Find where the given text appears and provide that cell's center as [x, y] coordinate. 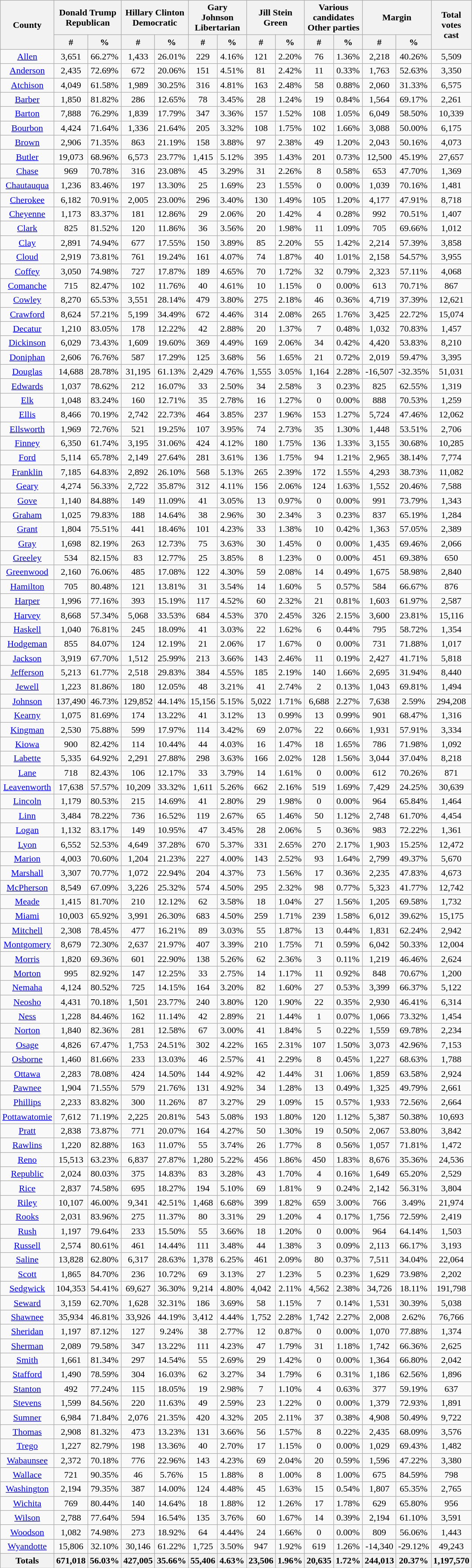
61.10% [414, 1518]
Ottawa [27, 1073]
5,670 [451, 859]
Haskell [27, 629]
2,218 [379, 56]
5,022 [261, 701]
766 [379, 1203]
0.73% [348, 157]
888 [379, 400]
83.37% [105, 214]
68.09% [414, 1432]
Osborne [27, 1059]
11.07% [172, 1145]
11.63% [172, 1403]
1,012 [451, 228]
21.64% [172, 128]
71.84% [105, 1417]
1 [319, 1016]
166 [261, 758]
8,440 [451, 673]
1,066 [379, 1016]
3,484 [71, 816]
8,218 [451, 758]
1.04% [290, 902]
1.57% [290, 1432]
8,668 [71, 615]
3.76% [232, 1518]
25.99% [172, 658]
1,319 [451, 386]
4,719 [379, 300]
45.19% [414, 157]
80.53% [105, 801]
1,996 [71, 601]
15.19% [172, 601]
4.55% [232, 673]
867 [451, 286]
72.59% [414, 1217]
33.32% [172, 787]
21.76% [172, 1088]
2,113 [379, 1245]
3.28% [232, 1174]
4.65% [232, 271]
Trego [27, 1446]
19.24% [172, 257]
16.07% [172, 386]
28.78% [105, 371]
584 [379, 586]
Atchison [27, 85]
2,214 [379, 243]
2.18% [290, 300]
1.86% [290, 1160]
0.17% [348, 1217]
17.29% [172, 357]
0.87% [290, 1331]
2,427 [379, 658]
1.81% [290, 1188]
89 [203, 930]
12.05% [172, 687]
37.39% [414, 300]
3,858 [451, 243]
1,164 [319, 371]
3.31% [232, 1217]
24,536 [451, 1160]
1,725 [203, 1546]
2,706 [451, 429]
22.72% [414, 314]
39.62% [414, 916]
1.18% [348, 1346]
3.36% [232, 114]
3.61% [232, 458]
1,481 [451, 185]
79.58% [105, 1346]
1,032 [379, 329]
47.46% [414, 414]
270 [319, 844]
0.58% [348, 171]
106 [138, 773]
2,908 [71, 1432]
26.30% [172, 916]
35.87% [172, 486]
613 [379, 286]
1,204 [138, 859]
65.84% [414, 801]
59.47% [414, 357]
2.19% [290, 673]
0.31% [348, 1375]
101 [203, 529]
13.81% [172, 586]
1,374 [451, 1331]
650 [451, 558]
2.42% [290, 71]
22.90% [172, 959]
20.07% [172, 1131]
Saline [27, 1260]
0.13% [348, 687]
1.50% [348, 1045]
12.86% [172, 214]
62.55% [414, 386]
0.63% [348, 1389]
17.87% [172, 271]
Harper [27, 601]
1,969 [71, 429]
61.58% [105, 85]
1,649 [379, 1174]
12.12% [172, 902]
7,612 [71, 1117]
35.66% [172, 1560]
70.60% [105, 859]
715 [71, 286]
-29.12% [414, 1546]
12.19% [172, 644]
2,748 [379, 816]
28.63% [172, 1260]
2,765 [451, 1489]
81.52% [105, 228]
Jefferson [27, 673]
2,419 [451, 1217]
1,200 [451, 973]
4.76% [232, 371]
1.24% [290, 99]
82.19% [105, 543]
32 [319, 271]
82 [261, 988]
21.35% [172, 1417]
79.64% [105, 1231]
8,676 [379, 1160]
56.31% [414, 1188]
Bourbon [27, 128]
85 [261, 243]
2.02% [290, 758]
601 [138, 959]
769 [71, 1503]
2,742 [138, 414]
1.83% [348, 1160]
17.97% [172, 730]
0.84% [348, 99]
70.53% [414, 400]
4.11% [232, 486]
65.92% [105, 916]
Leavenworth [27, 787]
22.73% [172, 414]
4.22% [232, 1045]
1,284 [451, 515]
Smith [27, 1360]
10,107 [71, 1203]
29.83% [172, 673]
1,840 [71, 1031]
3,804 [451, 1188]
11.26% [172, 1102]
78.08% [105, 1073]
158 [203, 142]
46.00% [105, 1203]
4.81% [232, 85]
2.58% [290, 386]
66.67% [414, 586]
84.46% [105, 1016]
12.71% [172, 400]
5.37% [232, 844]
6,012 [379, 916]
1,210 [71, 329]
1,363 [379, 529]
61.74% [105, 443]
81.70% [105, 902]
71.55% [105, 1088]
65.35% [414, 1489]
77.88% [414, 1331]
594 [138, 1518]
399 [261, 1203]
3.58% [232, 902]
568 [203, 472]
70 [261, 271]
73.81% [105, 257]
3,088 [379, 128]
174 [138, 715]
Kearny [27, 715]
94 [319, 458]
1,228 [71, 1016]
16.03% [172, 1375]
65.19% [414, 515]
2,261 [451, 99]
18.05% [172, 1389]
80.44% [105, 1503]
74.94% [105, 243]
36 [203, 228]
47.22% [414, 1460]
Ford [27, 458]
Thomas [27, 1432]
863 [138, 142]
13.03% [172, 1059]
240 [203, 1002]
1,223 [71, 687]
761 [138, 257]
72.69% [105, 71]
52.63% [414, 71]
4.37% [232, 873]
61.77% [105, 673]
21.97% [172, 945]
2.46% [290, 658]
3.68% [232, 357]
479 [203, 300]
6,837 [138, 1160]
1,057 [379, 1145]
49.37% [414, 859]
71.19% [105, 1117]
69.46% [414, 543]
35,934 [71, 1317]
1,361 [451, 830]
Ellis [27, 414]
41.71% [414, 658]
47.83% [414, 873]
3.48% [232, 1245]
58.50% [414, 114]
670 [203, 844]
Clay [27, 243]
1,454 [451, 1016]
3,412 [203, 1317]
3,600 [379, 615]
61.13% [172, 371]
Reno [27, 1160]
1,512 [138, 658]
1.17% [290, 973]
1.62% [290, 629]
4,068 [451, 271]
22,064 [451, 1260]
49,243 [451, 1546]
1.90% [290, 1002]
12.77% [172, 558]
70.26% [414, 773]
75.88% [105, 730]
47.91% [414, 200]
1,903 [379, 844]
65 [261, 816]
4.63% [232, 1560]
Riley [27, 1203]
900 [71, 744]
1.01% [348, 257]
3,591 [451, 1518]
66.36% [414, 1346]
Hillary ClintonDemocratic [155, 18]
1,048 [71, 400]
197 [138, 185]
1,675 [379, 572]
1,839 [138, 114]
855 [71, 644]
662 [261, 787]
181 [138, 214]
3,195 [138, 443]
236 [138, 1274]
1,043 [379, 687]
1.45% [290, 543]
1,179 [71, 801]
1,468 [203, 1203]
69.17% [414, 99]
70.78% [105, 171]
0.16% [348, 1174]
16.21% [172, 930]
14,688 [71, 371]
30,146 [138, 1546]
4.07% [232, 257]
Logan [27, 830]
38.14% [414, 458]
13.36% [172, 1446]
1,132 [71, 830]
201 [319, 157]
127 [138, 1331]
Clark [27, 228]
259 [261, 916]
Rush [27, 1231]
6,575 [451, 85]
947 [261, 1546]
718 [71, 773]
128 [319, 758]
52.53% [105, 844]
Morton [27, 973]
2,942 [451, 930]
57.39% [414, 243]
8,718 [451, 200]
3,334 [451, 730]
Butler [27, 157]
4.53% [232, 615]
1.43% [290, 157]
Various candidatesOther parties [333, 18]
2,625 [451, 1346]
229 [203, 56]
23.00% [172, 200]
30.25% [172, 85]
10.95% [172, 830]
83.05% [105, 329]
619 [319, 1546]
185 [261, 673]
2.26% [290, 171]
Woodson [27, 1532]
Ellsworth [27, 429]
12.22% [172, 329]
63.58% [414, 1073]
1.22% [290, 1403]
2,066 [451, 543]
82.43% [105, 773]
220 [138, 1403]
1,017 [451, 644]
0.79% [348, 271]
2,965 [379, 458]
50.00% [414, 128]
2 [319, 687]
28.14% [172, 300]
1,531 [379, 1303]
1,343 [451, 501]
263 [138, 543]
2,019 [379, 357]
12,062 [451, 414]
0.24% [348, 1188]
15.50% [172, 1231]
15,116 [451, 615]
78.45% [105, 930]
983 [379, 830]
15,074 [451, 314]
4,673 [451, 873]
2,008 [379, 1317]
6,182 [71, 200]
2,005 [138, 200]
1,698 [71, 543]
3,350 [451, 71]
1,732 [451, 902]
20.37% [414, 1560]
2.48% [290, 85]
78.22% [105, 816]
8,549 [71, 887]
72.22% [414, 830]
239 [319, 916]
36.30% [172, 1288]
61.70% [414, 816]
31.06% [172, 443]
2.89% [232, 1016]
71.81% [414, 1145]
1,219 [379, 959]
2,838 [71, 1131]
407 [203, 945]
14.54% [172, 1360]
Meade [27, 902]
5.76% [172, 1475]
40.26% [414, 56]
7,185 [71, 472]
809 [379, 1532]
23.81% [414, 615]
64.14% [414, 1231]
23.08% [172, 171]
44.19% [172, 1317]
534 [71, 558]
1,756 [379, 1217]
13.30% [172, 185]
1.52% [290, 114]
6.25% [232, 1260]
82.42% [105, 744]
1,140 [71, 501]
-14,340 [379, 1546]
6,350 [71, 443]
Wallace [27, 1475]
156 [261, 486]
3.32% [232, 128]
4,562 [319, 1288]
-16,507 [379, 371]
56.03% [105, 1560]
115 [138, 1389]
22.94% [172, 873]
21,974 [451, 1203]
5,724 [379, 414]
375 [138, 1174]
15,806 [71, 1546]
2,042 [451, 1360]
Jackson [27, 658]
31.94% [414, 673]
12,500 [379, 157]
66.37% [414, 988]
6,984 [71, 1417]
1.21% [348, 458]
Sumner [27, 1417]
104,353 [71, 1288]
2,308 [71, 930]
Wilson [27, 1518]
32.31% [172, 1303]
3.56% [232, 228]
-32.35% [414, 371]
11.76% [172, 286]
1,933 [379, 1102]
1.61% [290, 773]
73.98% [414, 1274]
54.57% [414, 257]
6,573 [138, 157]
83.17% [105, 830]
Allen [27, 56]
2,919 [71, 257]
2,225 [138, 1117]
11.09% [172, 501]
213 [203, 658]
1,443 [451, 1532]
75 [203, 543]
1,831 [379, 930]
2.16% [290, 787]
14.15% [172, 988]
579 [138, 1088]
2,530 [71, 730]
969 [71, 171]
70.71% [414, 286]
Doniphan [27, 357]
485 [138, 572]
14.44% [172, 1245]
1,448 [379, 429]
4.49% [232, 343]
3.13% [232, 1274]
70.67% [414, 973]
67.47% [105, 1045]
0.54% [348, 1489]
73.87% [105, 1131]
0.97% [290, 501]
227 [203, 859]
Phillips [27, 1102]
0.48% [348, 329]
16.54% [172, 1518]
6,042 [379, 945]
Jill SteinGreen [275, 18]
76,766 [451, 1317]
78.59% [105, 1375]
6,552 [71, 844]
521 [138, 429]
46.81% [105, 1317]
13,828 [71, 1260]
2,283 [71, 1073]
83.24% [105, 400]
77.16% [105, 601]
42.51% [172, 1203]
77.64% [105, 1518]
2,060 [379, 85]
1,460 [71, 1059]
1,503 [451, 1231]
48 [203, 687]
13.23% [172, 1432]
Barber [27, 99]
172 [319, 472]
4,177 [379, 200]
237 [261, 414]
3.39% [232, 945]
0.81% [348, 601]
5.13% [232, 472]
78 [203, 99]
629 [379, 1503]
Pottawatomie [27, 1117]
67.09% [105, 887]
Anderson [27, 71]
Totals [27, 1560]
2.57% [232, 1059]
312 [203, 486]
Marion [27, 859]
377 [379, 1389]
1,082 [71, 1532]
297 [138, 1360]
11.14% [172, 1016]
1,629 [379, 1274]
2.88% [232, 329]
574 [203, 887]
62.70% [105, 1303]
1,336 [138, 128]
4,649 [138, 844]
Montgomery [27, 945]
1,205 [379, 902]
1,025 [71, 515]
0.19% [348, 658]
73 [261, 873]
70.91% [105, 200]
5.22% [232, 1160]
286 [138, 99]
2.52% [290, 859]
1.47% [290, 744]
4.12% [232, 443]
Lane [27, 773]
79.35% [105, 1489]
5,122 [451, 988]
2,906 [71, 142]
5,114 [71, 458]
9.24% [172, 1331]
2,233 [71, 1102]
2,529 [451, 1174]
64.83% [105, 472]
786 [379, 744]
519 [319, 787]
Cheyenne [27, 214]
3,193 [451, 1245]
3.95% [232, 429]
17.79% [172, 114]
67.70% [105, 658]
63.23% [105, 1160]
4,274 [71, 486]
326 [319, 615]
72.76% [105, 429]
Mitchell [27, 930]
848 [379, 973]
144 [203, 1073]
991 [379, 501]
1,369 [451, 171]
2,892 [138, 472]
1.49% [290, 200]
Dickinson [27, 343]
Pratt [27, 1131]
15,156 [203, 701]
135 [203, 1518]
70.19% [105, 414]
1,989 [138, 85]
24 [261, 1532]
6,029 [71, 343]
Coffey [27, 271]
4,420 [379, 343]
1,354 [451, 629]
684 [203, 615]
Marshall [27, 873]
331 [261, 844]
46.41% [414, 1002]
71 [319, 945]
54.41% [105, 1288]
1,092 [451, 744]
35.36% [414, 1160]
2.96% [232, 515]
2.67% [232, 816]
105 [319, 200]
Kingman [27, 730]
14.83% [172, 1174]
81.32% [105, 1432]
83.46% [105, 185]
31,195 [138, 371]
0.53% [348, 988]
2.65% [290, 844]
10,209 [138, 787]
3.42% [232, 730]
314 [261, 314]
Johnson [27, 701]
47.70% [414, 171]
3,425 [379, 314]
2,930 [379, 1002]
12,742 [451, 887]
6,688 [319, 701]
1.77% [290, 1145]
2,323 [379, 271]
456 [261, 1160]
1,599 [71, 1403]
387 [138, 1489]
15,175 [451, 916]
Elk [27, 400]
14.00% [172, 1489]
1,186 [379, 1375]
Jewell [27, 687]
4,431 [71, 1002]
Cloud [27, 257]
43 [261, 1174]
473 [138, 1432]
2,389 [451, 529]
8,624 [71, 314]
81.86% [105, 687]
1,820 [71, 959]
8,466 [71, 414]
7,638 [379, 701]
53.83% [414, 343]
2,518 [138, 673]
5.08% [232, 1117]
84.07% [105, 644]
1.76% [348, 314]
10,339 [451, 114]
369 [203, 343]
Rawlins [27, 1145]
80.03% [105, 1174]
67 [203, 1031]
1,552 [379, 486]
24.51% [172, 1045]
0.35% [348, 1002]
1.58% [348, 916]
151 [203, 71]
Grant [27, 529]
38.73% [414, 472]
Hodgeman [27, 644]
69.43% [414, 1446]
157 [261, 114]
1,072 [138, 873]
32.10% [105, 1546]
83.82% [105, 1102]
4,073 [451, 142]
3,395 [451, 357]
82.47% [105, 286]
11.86% [172, 228]
2,202 [451, 1274]
62.24% [414, 930]
162 [138, 1016]
1,364 [379, 1360]
5.12% [232, 157]
Stafford [27, 1375]
49.79% [414, 1088]
5,818 [451, 658]
7,888 [71, 114]
70.51% [414, 214]
Brown [27, 142]
1.46% [290, 816]
18.11% [414, 1288]
Lincoln [27, 801]
30,639 [451, 787]
Washington [27, 1489]
37 [319, 1417]
1.05% [348, 114]
15.25% [414, 844]
7,153 [451, 1045]
8,210 [451, 343]
44.14% [172, 701]
Chase [27, 171]
169 [261, 343]
122 [203, 572]
675 [379, 1475]
4,454 [451, 816]
4.61% [232, 286]
0.92% [348, 973]
3,155 [379, 443]
1,316 [451, 715]
Decatur [27, 329]
69,627 [138, 1288]
71.98% [414, 744]
300 [138, 1102]
1,931 [379, 730]
4,042 [261, 1288]
2,158 [379, 257]
69.66% [414, 228]
Nemaha [27, 988]
64 [203, 1532]
0.45% [348, 1059]
441 [138, 529]
296 [203, 200]
2,574 [71, 1245]
2,924 [451, 1073]
2.34% [290, 515]
2.78% [232, 400]
76 [319, 56]
3.12% [232, 715]
Seward [27, 1303]
2.07% [290, 730]
34.49% [172, 314]
3,050 [71, 271]
0.56% [348, 1145]
11,082 [451, 472]
70.83% [414, 329]
Graham [27, 515]
68.63% [414, 1059]
30.68% [414, 443]
637 [451, 1389]
2.73% [290, 429]
1,040 [71, 629]
3,307 [71, 873]
160 [138, 400]
5,038 [451, 1303]
1,904 [71, 1088]
50.38% [414, 1117]
956 [451, 1503]
2,234 [451, 1031]
1,236 [71, 185]
Linn [27, 816]
0.28% [348, 214]
3.79% [232, 773]
2.29% [290, 1059]
2.45% [290, 615]
0.50% [348, 1131]
26.01% [172, 56]
58.72% [414, 629]
34.04% [414, 1260]
Harvey [27, 615]
2.17% [348, 844]
66.80% [414, 1360]
161 [203, 257]
Chautauqua [27, 185]
2.50% [232, 386]
1.37% [290, 329]
2,799 [379, 859]
20,635 [319, 1560]
20.81% [172, 1117]
Gary JohnsonLibertarian [217, 18]
66.27% [105, 56]
20.06% [172, 71]
298 [203, 758]
295 [261, 887]
1,379 [379, 1403]
2,788 [71, 1518]
Geary [27, 486]
16.52% [172, 816]
1.80% [290, 1117]
3.29% [232, 171]
2,637 [138, 945]
3.54% [232, 586]
1,628 [138, 1303]
Douglas [27, 371]
464 [203, 414]
Sheridan [27, 1331]
1.92% [290, 1546]
1,464 [451, 801]
198 [138, 1446]
3,842 [451, 1131]
71.35% [105, 142]
42.96% [414, 1045]
12.17% [172, 773]
66.17% [414, 1245]
2.75% [232, 973]
5.15% [232, 701]
138 [203, 959]
50.49% [414, 1417]
0.77% [348, 887]
58.98% [414, 572]
Miami [27, 916]
1.70% [290, 1174]
46.46% [414, 959]
76.81% [105, 629]
837 [379, 515]
72.56% [414, 1102]
26 [261, 1145]
776 [138, 1460]
1.36% [348, 56]
1,752 [261, 1317]
27.87% [172, 1160]
1,891 [451, 1403]
1,407 [451, 214]
56.33% [105, 486]
2,089 [71, 1346]
6,317 [138, 1260]
370 [261, 615]
1,896 [451, 1375]
420 [203, 1417]
Edwards [27, 386]
10,285 [451, 443]
30.39% [414, 1303]
3,044 [379, 758]
57.05% [414, 529]
98 [319, 887]
2.04% [290, 1460]
Stanton [27, 1389]
7,511 [379, 1260]
1,804 [71, 529]
727 [138, 271]
Wichita [27, 1503]
50.16% [414, 142]
56.06% [414, 1532]
62.56% [414, 1375]
5,387 [379, 1117]
2,024 [71, 1174]
2.77% [232, 1331]
Republic [27, 1174]
Donald TrumpRepublican [88, 18]
0.38% [348, 1417]
2.15% [348, 615]
671,018 [71, 1560]
81.82% [105, 99]
2.80% [232, 801]
87 [203, 1102]
Comanche [27, 286]
68.96% [105, 157]
37.04% [414, 758]
7,774 [451, 458]
1,865 [71, 1274]
3,159 [71, 1303]
612 [379, 773]
2.31% [290, 1045]
393 [138, 601]
Shawnee [27, 1317]
736 [138, 816]
5.10% [232, 1188]
4,003 [71, 859]
0.33% [348, 71]
76.06% [105, 572]
1,859 [379, 1073]
18.09% [172, 629]
2,160 [71, 572]
4,826 [71, 1045]
9,722 [451, 1417]
12,004 [451, 945]
3.40% [232, 200]
Cherokee [27, 200]
1.84% [290, 1031]
2,661 [451, 1088]
395 [261, 157]
69.81% [414, 687]
2,031 [71, 1217]
4.03% [232, 744]
20.46% [414, 486]
17.08% [172, 572]
10,003 [71, 916]
1,173 [71, 214]
1,259 [451, 400]
Wabaunsee [27, 1460]
81 [261, 71]
1,555 [261, 371]
73.43% [105, 343]
5,213 [71, 673]
62.80% [105, 1260]
68.47% [414, 715]
69.58% [414, 902]
3.49% [414, 1203]
81.34% [105, 1360]
Greeley [27, 558]
34,726 [379, 1288]
119 [203, 816]
147 [138, 973]
81.66% [105, 1059]
73.79% [414, 501]
1.33% [348, 443]
543 [203, 1117]
659 [319, 1203]
2.39% [290, 472]
Neosho [27, 1002]
1,609 [138, 343]
0.72% [348, 357]
4.80% [232, 1288]
57.34% [105, 615]
Russell [27, 1245]
2,891 [71, 243]
90.35% [105, 1475]
10,693 [451, 1117]
Hamilton [27, 586]
273 [138, 1532]
191,798 [451, 1288]
4.46% [232, 314]
2,043 [379, 142]
Gove [27, 501]
1,220 [71, 1145]
125 [203, 357]
427,005 [138, 1560]
9,341 [138, 1203]
14.50% [172, 1073]
384 [203, 673]
165 [261, 1045]
19.60% [172, 343]
245 [138, 629]
93 [319, 859]
74.58% [105, 1188]
Labette [27, 758]
8,679 [71, 945]
771 [138, 1131]
1,611 [203, 787]
117 [203, 601]
65.53% [105, 300]
Ness [27, 1016]
84.56% [105, 1403]
Wyandotte [27, 1546]
1.64% [348, 859]
5,323 [379, 887]
1,280 [203, 1160]
4,124 [71, 988]
72.93% [414, 1403]
12.25% [172, 973]
0.14% [348, 1303]
83.96% [105, 1217]
876 [451, 586]
6,049 [379, 114]
992 [379, 214]
Stevens [27, 1403]
57.11% [414, 271]
Crawford [27, 314]
Finney [27, 443]
57.21% [105, 314]
10.44% [172, 744]
3.50% [232, 1546]
59.19% [414, 1389]
7,588 [451, 486]
65.78% [105, 458]
4.52% [232, 601]
294,208 [451, 701]
4.51% [232, 71]
Kiowa [27, 744]
19,073 [71, 157]
2,840 [451, 572]
17.55% [172, 243]
80.61% [105, 1245]
Barton [27, 114]
71.88% [414, 644]
County [27, 25]
1,070 [379, 1331]
2,429 [203, 371]
18.27% [172, 1188]
72.30% [105, 945]
587 [138, 357]
Franklin [27, 472]
725 [138, 988]
Rooks [27, 1217]
2,587 [451, 601]
5,068 [138, 615]
4,293 [379, 472]
1.28% [290, 1088]
1,494 [451, 687]
731 [379, 644]
2,291 [138, 758]
61.97% [414, 601]
26.10% [172, 472]
215 [138, 801]
130 [261, 200]
129,852 [138, 701]
78.62% [105, 386]
37.28% [172, 844]
Lyon [27, 844]
97 [261, 142]
1,433 [138, 56]
27.88% [172, 758]
23,506 [261, 1560]
3.20% [232, 988]
1,472 [451, 1145]
2,837 [71, 1188]
61.22% [172, 1546]
Morris [27, 959]
12.73% [172, 543]
1,075 [71, 715]
3.89% [232, 243]
84.88% [105, 501]
477 [138, 930]
73.32% [414, 1016]
4.30% [232, 572]
0.39% [348, 1518]
153 [319, 414]
2.98% [232, 1389]
84.59% [414, 1475]
5,199 [138, 314]
81.69% [105, 715]
1,661 [71, 1360]
Norton [27, 1031]
15,513 [71, 1160]
6.68% [232, 1203]
1,029 [379, 1446]
Gray [27, 543]
150 [203, 243]
18.46% [172, 529]
87.12% [105, 1331]
0.09% [348, 1245]
80.52% [105, 988]
653 [379, 171]
11.37% [172, 1217]
24.25% [414, 787]
33,926 [138, 1317]
53.51% [414, 429]
1,435 [379, 543]
77.24% [105, 1389]
4,424 [71, 128]
178 [138, 329]
76.76% [105, 357]
4,049 [71, 85]
5,509 [451, 56]
3,073 [379, 1045]
3.21% [232, 687]
1,559 [379, 1031]
Rice [27, 1188]
871 [451, 773]
22.96% [172, 1460]
Sherman [27, 1346]
492 [71, 1389]
27.64% [172, 458]
1,501 [138, 1002]
Margin [397, 18]
7,429 [379, 787]
82.36% [105, 1031]
4.48% [232, 1489]
683 [203, 916]
193 [261, 1117]
3,991 [138, 916]
0.07% [348, 1016]
Total votes cast [451, 25]
69.36% [105, 959]
31.33% [414, 85]
3,919 [71, 658]
4.32% [232, 1417]
677 [138, 243]
3,380 [451, 1460]
2.62% [414, 1317]
3,651 [71, 56]
55,406 [203, 1560]
2,372 [71, 1460]
41.77% [414, 887]
1,753 [138, 1045]
450 [319, 1160]
3.74% [232, 1145]
75.51% [105, 529]
451 [379, 558]
1,457 [451, 329]
65.20% [414, 1174]
2,067 [379, 1131]
Greenwood [27, 572]
57.91% [414, 730]
1,037 [71, 386]
2.36% [290, 959]
14.69% [172, 801]
721 [71, 1475]
795 [379, 629]
21.19% [172, 142]
12,621 [451, 300]
17,638 [71, 787]
Osage [27, 1045]
McPherson [27, 887]
4,908 [379, 1417]
1,763 [379, 71]
53.80% [414, 1131]
76.29% [105, 114]
8,270 [71, 300]
65.80% [414, 1503]
46.73% [105, 701]
4.27% [232, 1131]
995 [71, 973]
1,807 [379, 1489]
64.92% [105, 758]
4.16% [232, 56]
Scott [27, 1274]
18.92% [172, 1532]
82.79% [105, 1446]
695 [138, 1188]
3,551 [138, 300]
194 [203, 1188]
79.83% [105, 515]
2,076 [138, 1417]
5,335 [71, 758]
798 [451, 1475]
50.33% [414, 945]
Pawnee [27, 1088]
12.65% [172, 99]
71.64% [105, 128]
1,378 [203, 1260]
901 [379, 715]
70.77% [105, 873]
3,226 [138, 887]
82.15% [105, 558]
6,314 [451, 1002]
25.32% [172, 887]
1.10% [290, 1389]
302 [203, 1045]
10.72% [172, 1274]
57.57% [105, 787]
2.69% [232, 1360]
70.16% [414, 185]
1,197,570 [451, 1560]
69.38% [414, 558]
204 [203, 873]
2.74% [290, 687]
1,564 [379, 99]
33.53% [172, 615]
59 [261, 572]
19.25% [172, 429]
1,788 [451, 1059]
3.69% [232, 1303]
2.70% [232, 1446]
1.82% [290, 1203]
Cowley [27, 300]
1,039 [379, 185]
3,399 [379, 988]
1.78% [348, 1503]
1,603 [379, 601]
1,490 [71, 1375]
69.78% [414, 1031]
137,490 [71, 701]
1,850 [71, 99]
12,472 [451, 844]
27,657 [451, 157]
12.58% [172, 1031]
2,235 [379, 873]
2,624 [451, 959]
244,013 [379, 1560]
1,325 [379, 1088]
2,606 [71, 357]
Sedgwick [27, 1288]
51,031 [451, 371]
9,214 [203, 1288]
9 [319, 1188]
1.06% [348, 1073]
80.48% [105, 586]
186 [203, 1303]
2,142 [379, 1188]
599 [138, 730]
2.09% [290, 1260]
3.88% [232, 142]
1,596 [379, 1460]
304 [138, 1375]
21.23% [172, 859]
212 [138, 386]
1,482 [451, 1446]
3,955 [451, 257]
0.11% [348, 959]
6,175 [451, 128]
188 [138, 515]
2,695 [379, 673]
189 [203, 271]
4.00% [232, 859]
0.88% [348, 85]
0.66% [348, 730]
84.70% [105, 1274]
82.88% [105, 1145]
2,149 [138, 458]
3,576 [451, 1432]
0.37% [348, 1260]
82.92% [105, 973]
2,722 [138, 486]
2,664 [451, 1102]
